Pinpoint the cell where the given text exists, returning its (X, Y) midpoint coordinate. 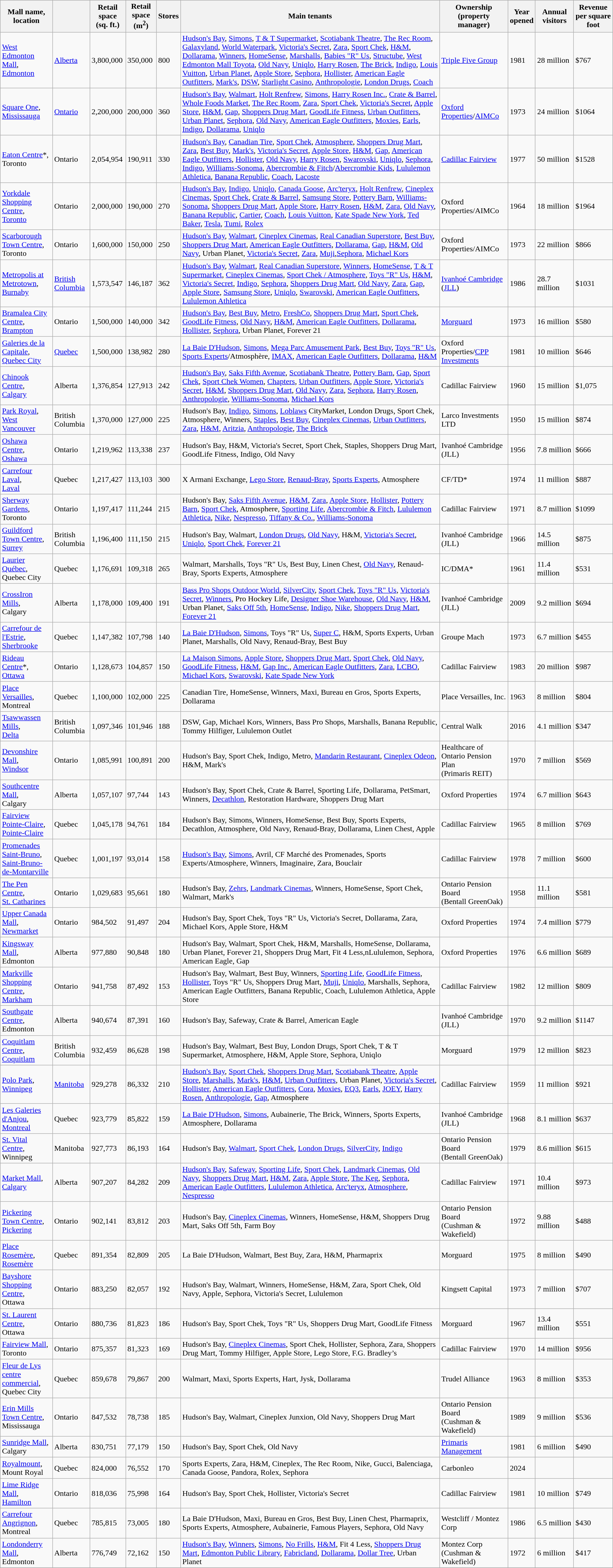
Ownership (property manager) (474, 16)
1975 (522, 1255)
Hudson's Bay, Walmart, Sport Chek, London Drugs, SilverCity, Indigo (310, 1148)
85,822 (141, 1118)
210 (169, 1084)
785,815 (108, 1523)
28 million (554, 60)
50 million (554, 159)
86,332 (141, 1084)
8.1 million (554, 1118)
87,492 (141, 986)
Park Royal,West Vancouver (27, 420)
$749 (593, 1493)
Hudson's Bay, Simons, Avril, CF Marché des Promenades, Sports Experts/Atmosphere, Winners, Imaginaire, Zara, Bouclair (310, 858)
883,250 (108, 1289)
100,891 (141, 761)
205 (169, 1255)
$875 (593, 539)
Hudson's Bay, Sport Chek, Old Navy (310, 1447)
190,000 (141, 206)
859,678 (108, 1378)
Retail space(m2) (141, 16)
Hudson's Bay, Sport Chek, Indigo, Metro, Mandarin Restaurant, Cineplex Odeon, H&M, Mark's (310, 761)
18 million (554, 206)
CrossIron Mills,Calgary (27, 603)
91,497 (141, 922)
1,219,962 (108, 450)
Triple Five Group (474, 60)
1960 (522, 386)
109,318 (141, 569)
$417 (593, 1553)
104,857 (141, 667)
360 (169, 112)
Central Walk (474, 726)
$689 (593, 952)
$767 (593, 60)
CF/TD* (474, 479)
La Baie D'Hudson, Simons, Mega Parc Amusement Park, Best Buy, Toys "R" Us, Sports Experts/Atmosphère, IMAX, American Eagle Outfitters, Dollarama, H&M (310, 352)
$569 (593, 761)
Hudson's Bay, Walmart, London Drugs, Old Navy, H&M, Victoria's Secret, Uniqlo, Sport Chek, Forever 21 (310, 539)
109,400 (141, 603)
977,880 (108, 952)
800 (169, 60)
Polo Park,Winnipeg (27, 1084)
Main tenants (310, 16)
$430 (593, 1523)
$769 (593, 824)
Retail space(sq. ft.) (108, 16)
79,867 (141, 1378)
$1,075 (593, 386)
Kingsett Capital (474, 1289)
1,100,000 (108, 696)
203 (169, 1221)
Sunridge Mall,Calgary (27, 1447)
2024 (522, 1468)
932,459 (108, 1050)
Guildford Town Centre,Surrey (27, 539)
86,628 (141, 1050)
102,000 (141, 696)
1966 (522, 539)
4.1 million (554, 726)
Westcliff / Montez Corp (474, 1523)
2,054,954 (108, 159)
Primaris Management (474, 1447)
76,552 (141, 1468)
209 (169, 1182)
847,532 (108, 1417)
Canadian Tire, HomeSense, Winners, Maxi, Bureau en Gros, Sports Experts, Dollarama (310, 696)
204 (169, 922)
78,738 (141, 1417)
1964 (522, 206)
La Baie D'Hudson, Simons, Aubainerie, The Brick, Winners, Sports Experts, Atmosphere, Dollarama (310, 1118)
776,749 (108, 1553)
1961 (522, 569)
22 million (554, 245)
$347 (593, 726)
2016 (522, 726)
923,779 (108, 1118)
$779 (593, 922)
1978 (522, 858)
113,338 (141, 450)
13.4 million (554, 1323)
Bramalea City Centre,Brampton (27, 322)
146,187 (141, 283)
153 (169, 986)
1967 (522, 1323)
73,005 (141, 1523)
Hudson's Bay, Cineplex Cinemas, Sport Chek, Hollister, Sephora, Zara, Shoppers Drug Mart, Tommy Hilfiger, Apple Store, Lego Store, F.G. Bradley’s (310, 1349)
$646 (593, 352)
$488 (593, 1221)
Carrefour Laval,Laval (27, 479)
1965 (522, 824)
1,029,683 (108, 893)
86,193 (141, 1148)
830,751 (108, 1447)
Trudel Alliance (474, 1378)
1968 (522, 1118)
82,057 (141, 1289)
1,197,417 (108, 509)
90,848 (141, 952)
$1528 (593, 159)
Oxford Properties/CPP Investments (474, 352)
330 (169, 159)
Londonderry Mall,Edmonton (27, 1553)
Metropolis at Metrotown,Burnaby (27, 283)
Markville Shopping Centre,Markham (27, 986)
143 (169, 795)
6.5 million (554, 1523)
$956 (593, 1349)
Carbonleo (474, 1468)
$1064 (593, 112)
St. Laurent Centre,Ottawa (27, 1323)
107,798 (141, 637)
Hudson's Bay, Sport Chek, Toys "R" Us, Victoria's Secret, Dollarama, Zara, Michael Kors, Apple Store, H&M (310, 922)
77,179 (141, 1447)
188 (169, 726)
$973 (593, 1182)
10.4 million (554, 1182)
158 (169, 858)
927,773 (108, 1148)
902,141 (108, 1221)
72,162 (141, 1553)
891,354 (108, 1255)
1,376,854 (108, 386)
$823 (593, 1050)
1,370,000 (108, 420)
$887 (593, 479)
Yearopened (522, 16)
Upper Canada Mall,Newmarket (27, 922)
Kingsway Mall,Edmonton (27, 952)
DSW, Gap, Michael Kors, Winners, Bass Pro Shops, Marshalls, Banana Republic, Tommy Hilfiger, Lululemon Outlet (310, 726)
La Baie D'Hudson, Maxi, Bureau en Gros, Best Buy, Linen Chest, Pharmaprix, Sports Experts, Atmosphere, Aubainerie, Famous Players, Sephora, Old Navy (310, 1523)
1,057,107 (108, 795)
1,176,691 (108, 569)
$551 (593, 1323)
Place Rosemère,Rosemère (27, 1255)
$921 (593, 1084)
Bayshore Shopping Centre,Ottawa (27, 1289)
140,000 (141, 322)
1950 (522, 420)
Hudson's Bay, Sport Chek, Hollister, Victoria's Secret (310, 1493)
Walmart, Marshalls, Toys "R" Us, Best Buy, Linen Chest, Old Navy, Renaud-Bray, Sports Experts, Atmosphere (310, 569)
3,800,000 (108, 60)
Pickering Town Centre,Pickering (27, 1221)
150,000 (141, 245)
875,357 (108, 1349)
Rideau Centre*,Ottawa (27, 667)
Galeries de la Capitale,Quebec City (27, 352)
1989 (522, 1417)
Annual visitors (554, 16)
Southcentre Mall,Calgary (27, 795)
1,045,178 (108, 824)
$707 (593, 1289)
$1964 (593, 206)
X Armani Exchange, Lego Store, Renaud-Bray, Sports Experts, Atmosphere (310, 479)
Yorkdale Shopping Centre,Toronto (27, 206)
La Baie D'Hudson, Walmart, Best Buy, Zara, H&M, Pharmaprix (310, 1255)
Fairview Mall,Toronto (27, 1349)
Hudson's Bay, Walmart, Best Buy, London Drugs, Sport Chek, T & T Supermarket, Atmosphere, H&M, Apple Store, Sephora, Uniqlo (310, 1050)
Hudson's Bay, Safeway, Crate & Barrel, American Eagle (310, 1020)
270 (169, 206)
160 (169, 1020)
9 million (554, 1417)
24 million (554, 112)
94,761 (141, 824)
$637 (593, 1118)
$666 (593, 450)
184 (169, 824)
Southgate Centre,Edmonton (27, 1020)
929,278 (108, 1084)
Promenades Saint-Bruno,Saint-Bruno-de-Montarville (27, 858)
14 million (554, 1349)
242 (169, 386)
Hudson's Bay, H&M, Victoria's Secret, Sport Chek, Staples, Shoppers Drug Mart, GoodLife Fitness, Indigo, Old Navy (310, 450)
$353 (593, 1378)
9.88 million (554, 1221)
1958 (522, 893)
$600 (593, 858)
1,097,346 (108, 726)
127,000 (141, 420)
Lime Ridge Mall,Hamilton (27, 1493)
Market Mall, Calgary (27, 1182)
342 (169, 322)
Sports Experts, Zara, H&M, Cineplex, The Rec Room, Nike, Gucci, Balenciaga, Canada Goose, Pandora, Rolex, Sephora (310, 1468)
Scarborough Town Centre,Toronto (27, 245)
250 (169, 245)
$643 (593, 795)
7.4 million (554, 922)
Tsawwassen Mills,Delta (27, 726)
1956 (522, 450)
Coquitlam Centre,Coquitlam (27, 1050)
$874 (593, 420)
$581 (593, 893)
111,244 (141, 509)
2,000,000 (108, 206)
87,391 (141, 1020)
$531 (593, 569)
Place Versailles,Montreal (27, 696)
941,758 (108, 986)
$615 (593, 1148)
Montez Corp(Cushman & Wakefield) (474, 1553)
Fairview Pointe-Claire,Pointe-Claire (27, 824)
The Pen Centre,St. Catharines (27, 893)
14.5 million (554, 539)
818,036 (108, 1493)
Chinook Centre,Calgary (27, 386)
1,573,547 (108, 283)
1982 (522, 986)
170 (169, 1468)
Stores (169, 16)
8.6 million (554, 1148)
81,823 (141, 1323)
83,812 (141, 1221)
940,674 (108, 1020)
93,014 (141, 858)
$536 (593, 1417)
Revenue per square foot (593, 16)
300 (169, 479)
$455 (593, 637)
$987 (593, 667)
1976 (522, 952)
28.7 million (554, 283)
7.8 million (554, 450)
IC/DMA* (474, 569)
113,103 (141, 479)
Larco Investments LTD (474, 420)
1983 (522, 667)
Les Galeries d'Anjou,Montreal (27, 1118)
$1099 (593, 509)
192 (169, 1289)
101,946 (141, 726)
16 million (554, 322)
2,200,000 (108, 112)
111,150 (141, 539)
Fleur de Lys centre commercial,Quebec City (27, 1378)
191 (169, 603)
185 (169, 1417)
984,502 (108, 922)
St. Vital Centre, Winnipeg (27, 1148)
140 (169, 637)
Hudson's Bay, Sport Chek, Crate & Barrel, Sporting Life, Dollarama, PetSmart, Winners, Decathlon, Restoration Hardware, Shoppers Drug Mart (310, 795)
Walmart, Maxi, Sports Experts, Hart, Jysk, Dollarama (310, 1378)
$694 (593, 603)
237 (169, 450)
1,128,673 (108, 667)
Devonshire Mall,Windsor (27, 761)
Hudson's Bay, Walmart, Winners, HomeSense, H&M, Zara, Sport Chek, Old Navy, Apple, Sephora, Victoria's Secret, Lululemon (310, 1289)
Hudson's Bay, Zehrs, Landmark Cinemas, Winners, HomeSense, Sport Chek, Walmart, Mark's (310, 893)
Carrefour de l'Estrie,Sherbrooke (27, 637)
159 (169, 1118)
907,207 (108, 1182)
Hudson's Bay, Simons, Winners, HomeSense, Best Buy, Sports Experts, Decathlon, Atmosphere, Old Navy, Renaud-Bray, Dollarama, Linen Chest, Apple (310, 824)
362 (169, 283)
190,911 (141, 159)
Eaton Centre*,Toronto (27, 159)
1977 (522, 159)
Laurier Québec,Quebec City (27, 569)
97,744 (141, 795)
20 million (554, 667)
Carrefour Angrignon,Montreal (27, 1523)
11.4 million (554, 569)
Mall name,location (27, 16)
1,196,400 (108, 539)
Oshawa Centre,Oshawa (27, 450)
169 (169, 1349)
$1031 (593, 283)
Royalmount,Mount Royal (27, 1468)
6.6 million (554, 952)
Sherway Gardens,Toronto (27, 509)
1,085,991 (108, 761)
84,282 (141, 1182)
82,809 (141, 1255)
$804 (593, 696)
11.1 million (554, 893)
200,000 (141, 112)
186 (169, 1323)
880,736 (108, 1323)
75,998 (141, 1493)
8.7 million (554, 509)
$809 (593, 986)
81,323 (141, 1349)
1,600,000 (108, 245)
$580 (593, 322)
138,982 (141, 352)
Erin Mills Town Centre,Mississauga (27, 1417)
$1147 (593, 1020)
Hudson's Bay, Walmart, Cineplex Junxion, Old Navy, Shoppers Drug Mart (310, 1417)
2009 (522, 603)
127,913 (141, 386)
Hudson's Bay, Cineplex Cinemas, Winners, HomeSense, H&M, Shoppers Drug Mart, Saks Off 5th, Farm Boy (310, 1221)
95,661 (141, 893)
West Edmonton Mall,Edmonton (27, 60)
1,147,382 (108, 637)
Place Versailles, Inc. (474, 696)
824,000 (108, 1468)
Healthcare of Ontario Pension Plan(Primaris REIT) (474, 761)
350,000 (141, 60)
1,178,000 (108, 603)
Square One,Mississauga (27, 112)
198 (169, 1050)
265 (169, 569)
Hudson's Bay, Sport Chek, Toys "R" Us, Shoppers Drug Mart, GoodLife Fitness (310, 1323)
La Baie D'Hudson, Simons, Toys "R" Us, Super C, H&M, Sports Experts, Urban Planet, Marshalls, Old Navy, Renaud-Bray, Best Buy (310, 637)
1,001,197 (108, 858)
1959 (522, 1084)
Groupe Mach (474, 637)
280 (169, 352)
1,217,427 (108, 479)
$866 (593, 245)
